Locate the cell with the specified text and output its [x, y] center coordinate. 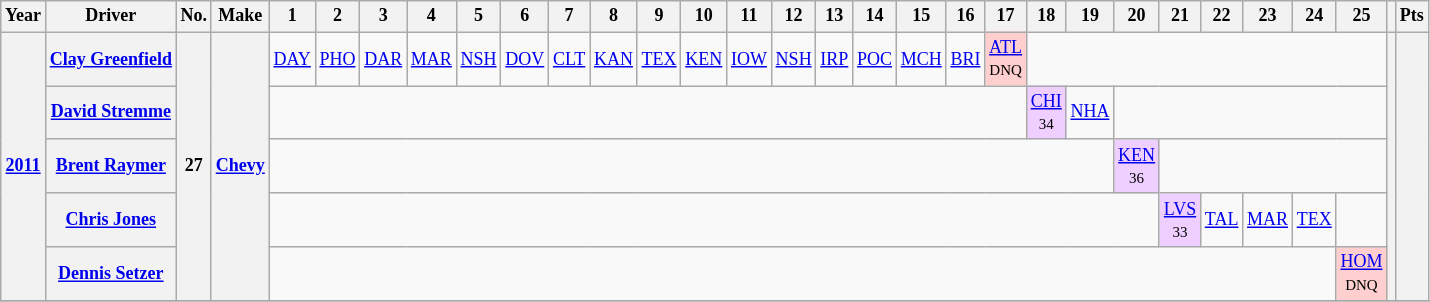
Year [24, 16]
21 [1180, 16]
2 [338, 16]
2011 [24, 166]
18 [1046, 16]
IOW [750, 59]
CLT [570, 59]
27 [194, 166]
KEN [704, 59]
David Stremme [110, 113]
14 [875, 16]
CHI34 [1046, 113]
Clay Greenfield [110, 59]
20 [1137, 16]
NHA [1090, 113]
PHO [338, 59]
1 [292, 16]
Pts [1412, 16]
Brent Raymer [110, 166]
MCH [921, 59]
IRP [834, 59]
KAN [614, 59]
25 [1362, 16]
11 [750, 16]
13 [834, 16]
LVS33 [1180, 220]
8 [614, 16]
Driver [110, 16]
12 [794, 16]
DOV [525, 59]
9 [659, 16]
3 [384, 16]
BRI [966, 59]
TAL [1221, 220]
HOMDNQ [1362, 274]
POC [875, 59]
22 [1221, 16]
DAY [292, 59]
Dennis Setzer [110, 274]
16 [966, 16]
Chris Jones [110, 220]
24 [1314, 16]
19 [1090, 16]
4 [432, 16]
KEN36 [1137, 166]
No. [194, 16]
10 [704, 16]
DAR [384, 59]
5 [478, 16]
6 [525, 16]
Chevy [240, 166]
Make [240, 16]
23 [1268, 16]
15 [921, 16]
17 [1006, 16]
7 [570, 16]
ATLDNQ [1006, 59]
